Search for the cell housing the specified text and yield its [x, y] center coordinate. 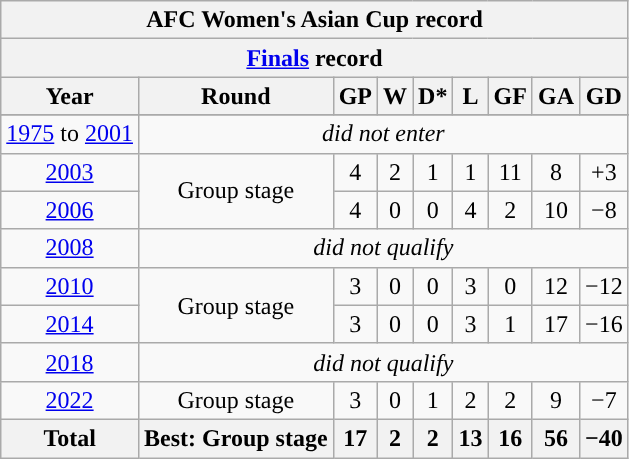
Finals record [314, 58]
11 [510, 172]
Year [70, 96]
Round [236, 96]
2022 [70, 400]
W [396, 96]
1975 to 2001 [70, 134]
9 [556, 400]
2018 [70, 362]
2003 [70, 172]
2010 [70, 286]
2014 [70, 324]
+3 [604, 172]
AFC Women's Asian Cup record [314, 20]
−12 [604, 286]
56 [556, 438]
−7 [604, 400]
Total [70, 438]
GP [355, 96]
2006 [70, 210]
GF [510, 96]
Best: Group stage [236, 438]
GD [604, 96]
10 [556, 210]
L [470, 96]
12 [556, 286]
13 [470, 438]
16 [510, 438]
8 [556, 172]
GA [556, 96]
2008 [70, 248]
did not enter [383, 134]
−40 [604, 438]
−8 [604, 210]
D* [433, 96]
−16 [604, 324]
